For the text-containing cell, return its midpoint in [x, y] coordinate format. 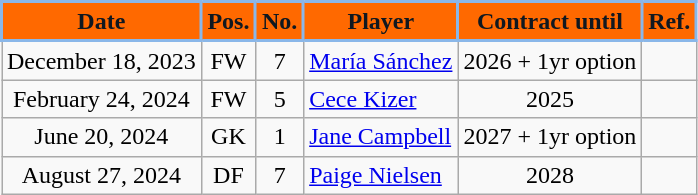
2028 [550, 175]
Pos. [228, 22]
2025 [550, 99]
August 27, 2024 [102, 175]
Player [381, 22]
5 [280, 99]
María Sánchez [381, 60]
Contract until [550, 22]
Paige Nielsen [381, 175]
Cece Kizer [381, 99]
Date [102, 22]
Ref. [670, 22]
Jane Campbell [381, 137]
GK [228, 137]
December 18, 2023 [102, 60]
DF [228, 175]
February 24, 2024 [102, 99]
2026 + 1yr option [550, 60]
No. [280, 22]
1 [280, 137]
June 20, 2024 [102, 137]
2027 + 1yr option [550, 137]
